Provide the [x, y] coordinate of the cell's center where the given text is located.  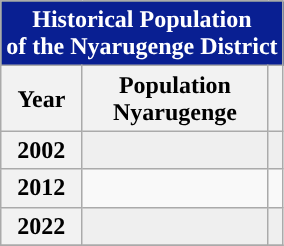
2002 [42, 150]
Population Nyarugenge [175, 98]
2012 [42, 188]
Historical Population of the Nyarugenge District [142, 34]
2022 [42, 226]
Year [42, 98]
